Search for the cell housing the specified text and yield its [x, y] center coordinate. 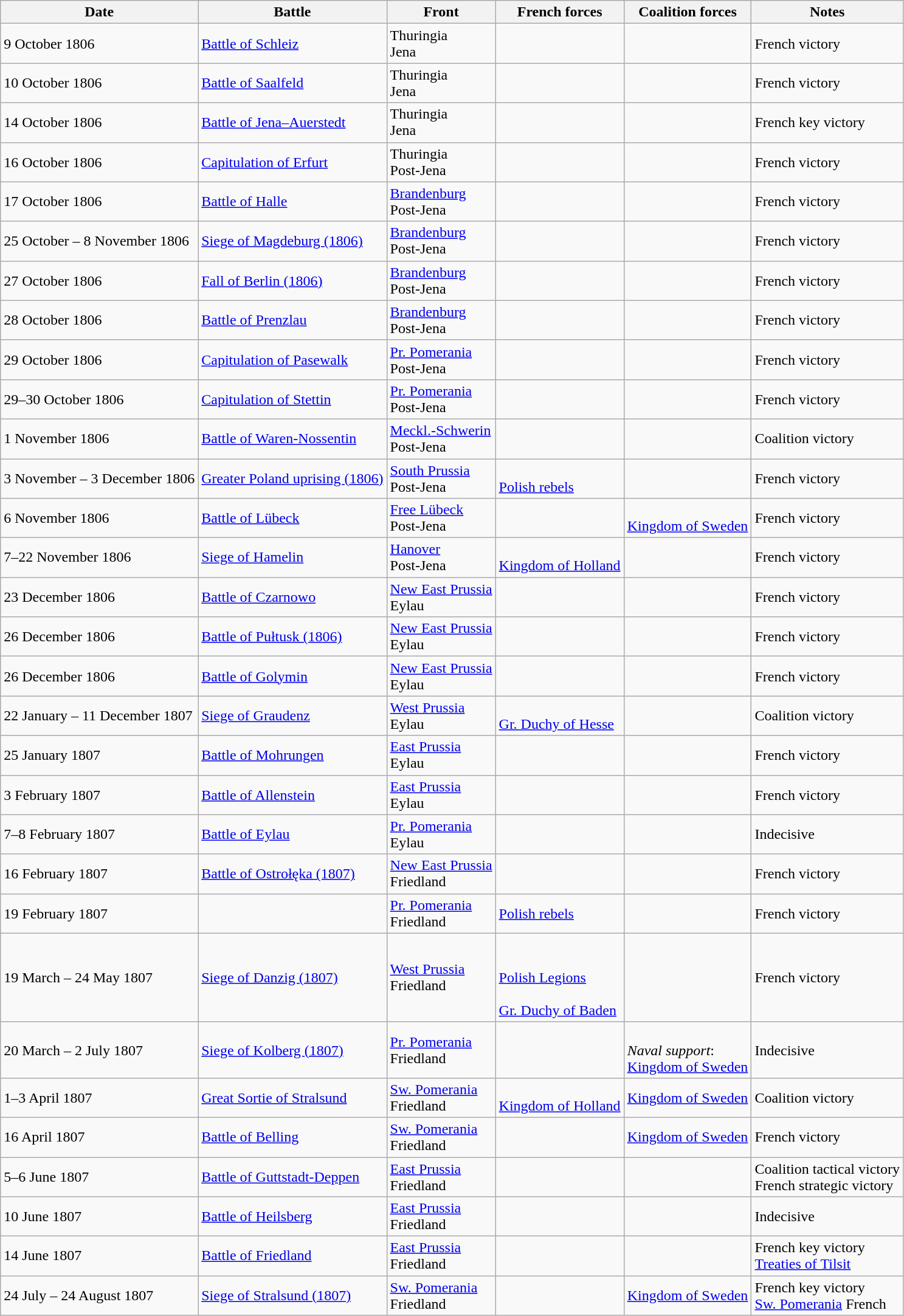
Coalition tactical victoryFrench strategic victory [827, 1177]
25 January 1807 [100, 755]
Naval support: Kingdom of Sweden [688, 1050]
Battle of Jena–Auerstedt [292, 123]
Battle of Ostrołęka (1807) [292, 874]
16 October 1806 [100, 162]
Battle of Eylau [292, 834]
3 February 1807 [100, 795]
Battle of Golymin [292, 676]
Battle [292, 12]
Battle of Czarnowo [292, 597]
28 October 1806 [100, 320]
Siege of Magdeburg (1806) [292, 241]
10 October 1806 [100, 83]
French key victory [827, 123]
Great Sortie of Stralsund [292, 1098]
Capitulation of Erfurt [292, 162]
French key victoryTreaties of Tilsit [827, 1256]
Fall of Berlin (1806) [292, 281]
West PrussiaEylau [441, 716]
Front [441, 12]
Greater Poland uprising (1806) [292, 478]
Battle of Allenstein [292, 795]
West PrussiaFriedland [441, 977]
3 November – 3 December 1806 [100, 478]
23 December 1806 [100, 597]
1 November 1806 [100, 439]
9 October 1806 [100, 44]
Polish Legions Gr. Duchy of Baden [559, 977]
Coalition forces [688, 12]
Battle of Prenzlau [292, 320]
Battle of Guttstadt-Deppen [292, 1177]
7–22 November 1806 [100, 558]
Battle of Schleiz [292, 44]
14 October 1806 [100, 123]
24 July – 24 August 1807 [100, 1296]
Siege of Hamelin [292, 558]
Free LübeckPost-Jena [441, 518]
22 January – 11 December 1807 [100, 716]
20 March – 2 July 1807 [100, 1050]
19 February 1807 [100, 913]
7–8 February 1807 [100, 834]
Battle of Heilsberg [292, 1217]
6 November 1806 [100, 518]
ThuringiaPost-Jena [441, 162]
29–30 October 1806 [100, 399]
16 April 1807 [100, 1137]
27 October 1806 [100, 281]
Notes [827, 12]
Capitulation of Pasewalk [292, 360]
Siege of Kolberg (1807) [292, 1050]
19 March – 24 May 1807 [100, 977]
Siege of Graudenz [292, 716]
HanoverPost-Jena [441, 558]
Pr. PomeraniaEylau [441, 834]
Capitulation of Stettin [292, 399]
Siege of Stralsund (1807) [292, 1296]
Date [100, 12]
South PrussiaPost-Jena [441, 478]
Battle of Halle [292, 202]
17 October 1806 [100, 202]
1–3 April 1807 [100, 1098]
Battle of Lübeck [292, 518]
Gr. Duchy of Hesse [559, 716]
10 June 1807 [100, 1217]
25 October – 8 November 1806 [100, 241]
29 October 1806 [100, 360]
14 June 1807 [100, 1256]
5–6 June 1807 [100, 1177]
New East PrussiaFriedland [441, 874]
Battle of Waren-Nossentin [292, 439]
French key victorySw. Pomerania French [827, 1296]
Battle of Mohrungen [292, 755]
Battle of Belling [292, 1137]
Battle of Pułtusk (1806) [292, 637]
16 February 1807 [100, 874]
Siege of Danzig (1807) [292, 977]
Meckl.-SchwerinPost-Jena [441, 439]
French forces [559, 12]
Battle of Saalfeld [292, 83]
Battle of Friedland [292, 1256]
